Extract the (x, y) coordinate from the center of the cell holding the provided text.  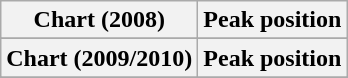
Chart (2009/2010) (100, 58)
Chart (2008) (100, 20)
